Locate the cell with the specified text and output its (X, Y) center coordinate. 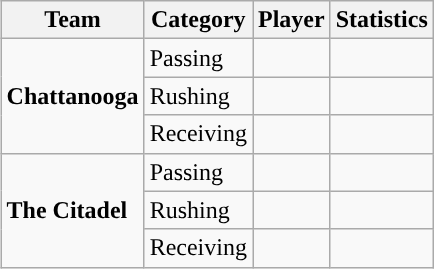
Chattanooga (72, 96)
Team (72, 20)
Statistics (382, 20)
Player (291, 20)
The Citadel (72, 210)
Category (198, 20)
